Determine the (x, y) coordinate at the center of the cell enclosing the given text.  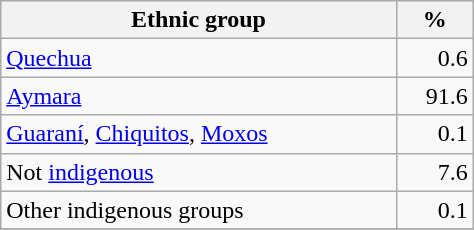
Not indigenous (198, 172)
Ethnic group (198, 20)
91.6 (434, 96)
Aymara (198, 96)
0.6 (434, 58)
% (434, 20)
Guaraní, Chiquitos, Moxos (198, 134)
7.6 (434, 172)
Quechua (198, 58)
Other indigenous groups (198, 210)
